Return the (X, Y) coordinate for the center point of the cell that contains the specified text.  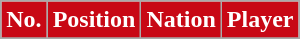
Nation (181, 20)
No. (24, 20)
Position (94, 20)
Player (260, 20)
